Return [X, Y] of the center of cell containing provided text 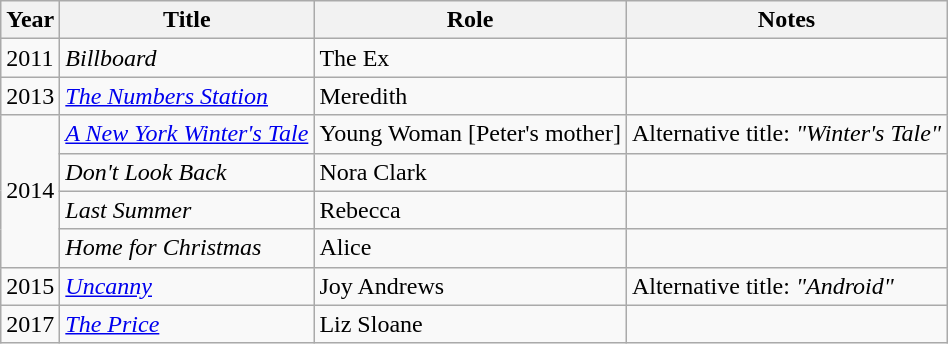
Nora Clark [470, 172]
Last Summer [187, 210]
Notes [786, 20]
The Price [187, 324]
2011 [30, 58]
Alternative title: "Android" [786, 286]
Year [30, 20]
Joy Andrews [470, 286]
Role [470, 20]
2014 [30, 191]
Liz Sloane [470, 324]
Uncanny [187, 286]
Rebecca [470, 210]
Billboard [187, 58]
Home for Christmas [187, 248]
Alice [470, 248]
A New York Winter's Tale [187, 134]
Title [187, 20]
Don't Look Back [187, 172]
Meredith [470, 96]
2017 [30, 324]
The Ex [470, 58]
Alternative title: "Winter's Tale" [786, 134]
2015 [30, 286]
2013 [30, 96]
The Numbers Station [187, 96]
Young Woman [Peter's mother] [470, 134]
